Capture the cell that displays the provided text and extract its (x, y) central coordinate. 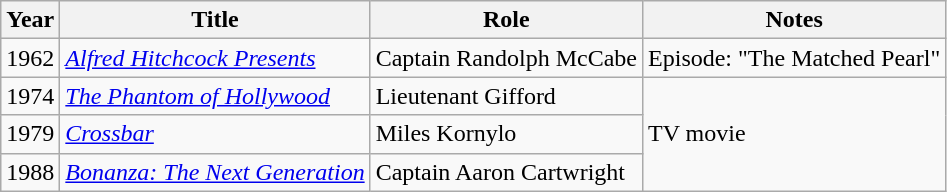
Lieutenant Gifford (506, 96)
1979 (30, 134)
Captain Randolph McCabe (506, 58)
Year (30, 20)
TV movie (794, 134)
Title (215, 20)
Captain Aaron Cartwright (506, 172)
Miles Kornylo (506, 134)
1962 (30, 58)
1988 (30, 172)
Bonanza: The Next Generation (215, 172)
Alfred Hitchcock Presents (215, 58)
Crossbar (215, 134)
Episode: "The Matched Pearl" (794, 58)
Notes (794, 20)
The Phantom of Hollywood (215, 96)
Role (506, 20)
1974 (30, 96)
